From the cell containing the given text, extract its center point as (x, y) coordinate. 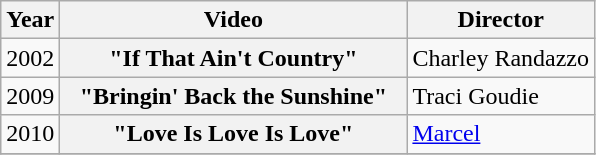
Charley Randazzo (501, 58)
2002 (30, 58)
Traci Goudie (501, 96)
"Bringin' Back the Sunshine" (234, 96)
"If That Ain't Country" (234, 58)
Year (30, 20)
Video (234, 20)
2010 (30, 134)
"Love Is Love Is Love" (234, 134)
2009 (30, 96)
Marcel (501, 134)
Director (501, 20)
